Capture the cell that displays the provided text and extract its (X, Y) central coordinate. 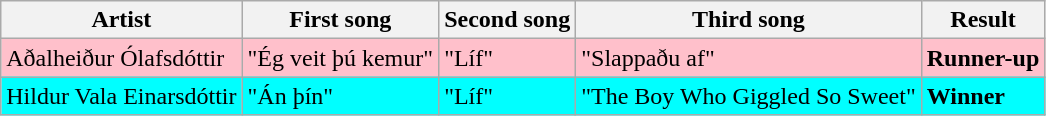
"Án þín" (340, 96)
Aðalheiður Ólafsdóttir (122, 58)
First song (340, 20)
"Ég veit þú kemur" (340, 58)
Result (983, 20)
Artist (122, 20)
Third song (749, 20)
"The Boy Who Giggled So Sweet" (749, 96)
Runner-up (983, 58)
Winner (983, 96)
"Slappaðu af" (749, 58)
Hildur Vala Einarsdóttir (122, 96)
Second song (508, 20)
